Detect which cell encompasses the target text, then output its (X, Y) center coordinate. 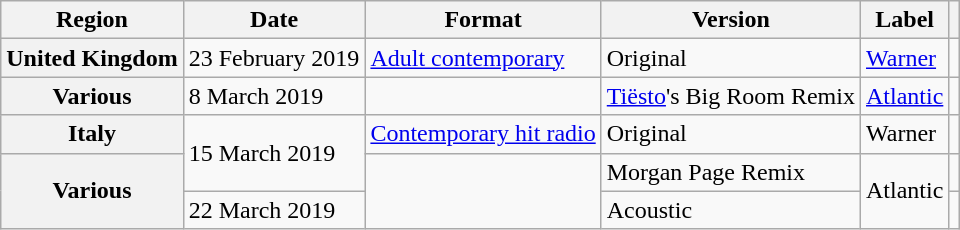
23 February 2019 (274, 58)
Morgan Page Remix (730, 172)
Acoustic (730, 210)
Contemporary hit radio (483, 134)
Version (730, 20)
Region (92, 20)
8 March 2019 (274, 96)
Label (904, 20)
Format (483, 20)
15 March 2019 (274, 153)
United Kingdom (92, 58)
Adult contemporary (483, 58)
Tiësto's Big Room Remix (730, 96)
Italy (92, 134)
22 March 2019 (274, 210)
Date (274, 20)
